Locate the cell with the specified text and output its (X, Y) center coordinate. 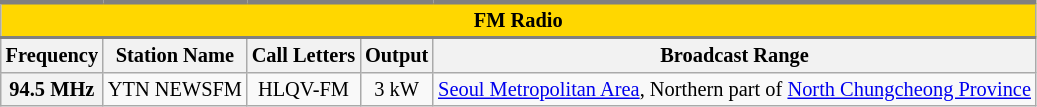
Frequency (52, 55)
Seoul Metropolitan Area, Northern part of North Chungcheong Province (734, 89)
HLQV-FM (304, 89)
Broadcast Range (734, 55)
Call Letters (304, 55)
3 kW (396, 89)
FM Radio (518, 20)
YTN NEWSFM (175, 89)
94.5 MHz (52, 89)
Station Name (175, 55)
Output (396, 55)
